Provide the [x, y] coordinate of the cell's center where the given text is located.  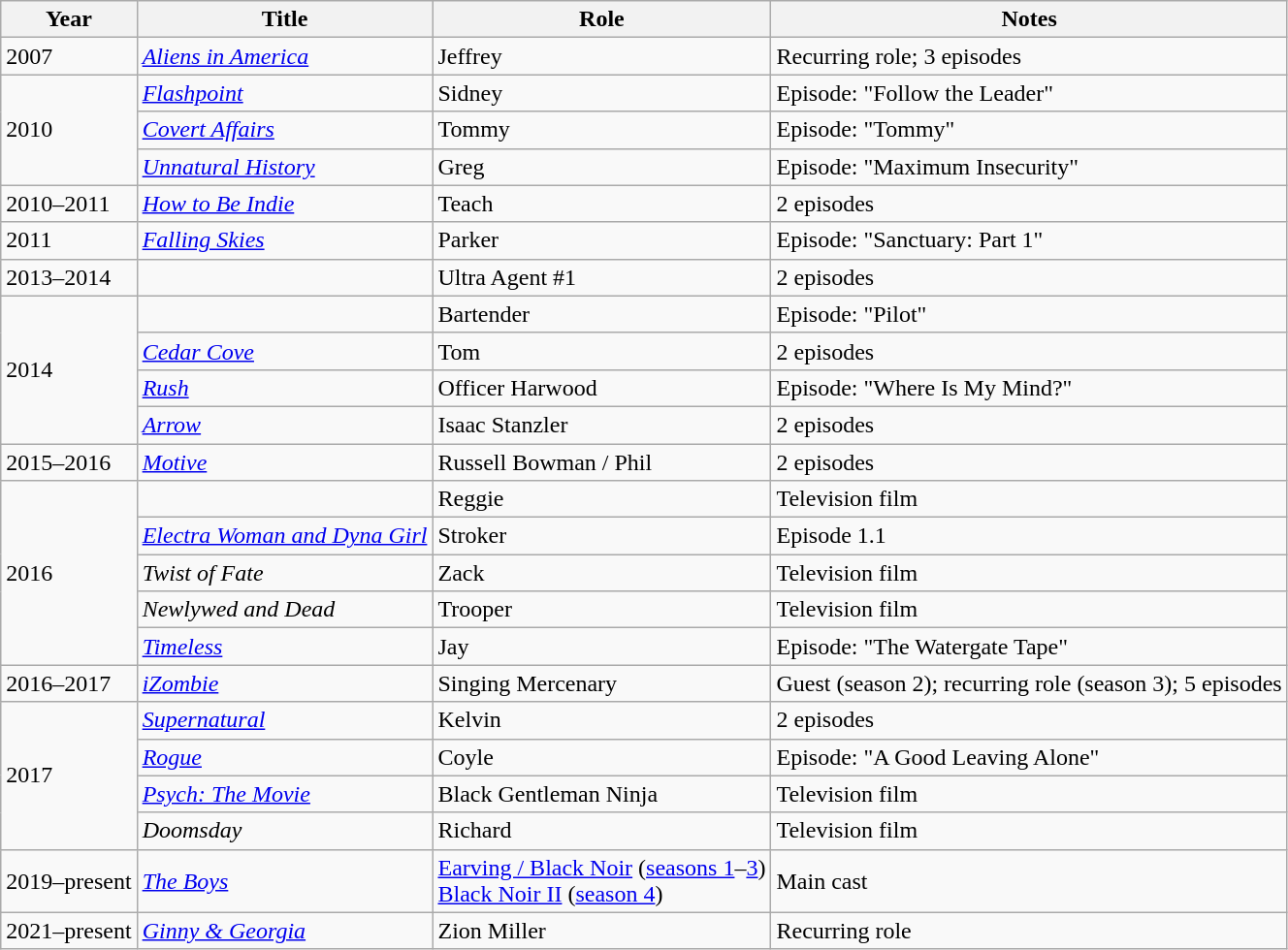
2016 [69, 573]
2007 [69, 56]
2016–2017 [69, 683]
Timeless [285, 647]
Electra Woman and Dyna Girl [285, 536]
Episode: "Maximum Insecurity" [1029, 167]
Episode: "A Good Leaving Alone" [1029, 757]
Year [69, 19]
Bartender [601, 314]
Greg [601, 167]
Earving / Black Noir (seasons 1–3)Black Noir II (season 4) [601, 880]
Episode: "Sanctuary: Part 1" [1029, 240]
Tom [601, 351]
2015–2016 [69, 462]
Zack [601, 573]
Rush [285, 388]
2011 [69, 240]
Newlywed and Dead [285, 610]
Notes [1029, 19]
Main cast [1029, 880]
Teach [601, 204]
Role [601, 19]
Title [285, 19]
Tommy [601, 130]
Guest (season 2); recurring role (season 3); 5 episodes [1029, 683]
Arrow [285, 425]
Reggie [601, 499]
Supernatural [285, 720]
How to Be Indie [285, 204]
Ultra Agent #1 [601, 277]
Doomsday [285, 831]
Jay [601, 647]
Officer Harwood [601, 388]
Coyle [601, 757]
Ginny & Georgia [285, 931]
Twist of Fate [285, 573]
Episode 1.1 [1029, 536]
2010–2011 [69, 204]
Recurring role; 3 episodes [1029, 56]
2017 [69, 776]
Aliens in America [285, 56]
Episode: "Follow the Leader" [1029, 93]
Recurring role [1029, 931]
Zion Miller [601, 931]
iZombie [285, 683]
Trooper [601, 610]
Stroker [601, 536]
2010 [69, 130]
The Boys [285, 880]
2013–2014 [69, 277]
Black Gentleman Ninja [601, 794]
Richard [601, 831]
Falling Skies [285, 240]
Episode: "The Watergate Tape" [1029, 647]
Rogue [285, 757]
2021–present [69, 931]
Flashpoint [285, 93]
2019–present [69, 880]
Jeffrey [601, 56]
Russell Bowman / Phil [601, 462]
Unnatural History [285, 167]
Covert Affairs [285, 130]
Psych: The Movie [285, 794]
Parker [601, 240]
Singing Mercenary [601, 683]
Motive [285, 462]
Kelvin [601, 720]
2014 [69, 369]
Cedar Cove [285, 351]
Isaac Stanzler [601, 425]
Episode: "Tommy" [1029, 130]
Episode: "Where Is My Mind?" [1029, 388]
Sidney [601, 93]
Episode: "Pilot" [1029, 314]
